Detect which cell encompasses the target text, then output its [X, Y] center coordinate. 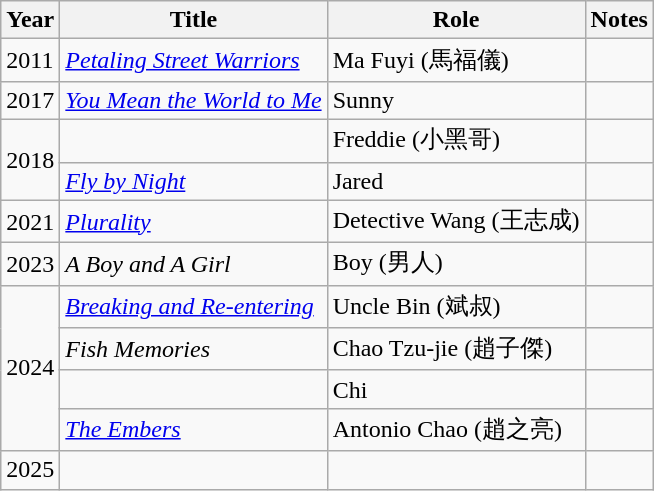
Fish Memories [194, 350]
Boy (男人) [456, 264]
2017 [30, 100]
Freddie (小黑哥) [456, 140]
Breaking and Re-entering [194, 306]
2024 [30, 368]
Notes [619, 20]
Uncle Bin (斌叔) [456, 306]
2021 [30, 222]
Chi [456, 389]
The Embers [194, 430]
Title [194, 20]
Detective Wang (王志成) [456, 222]
Year [30, 20]
Petaling Street Warriors [194, 60]
Antonio Chao (趙之亮) [456, 430]
Ma Fuyi (馬福儀) [456, 60]
Jared [456, 181]
A Boy and A Girl [194, 264]
Sunny [456, 100]
Plurality [194, 222]
Fly by Night [194, 181]
Chao Tzu-jie (趙子傑) [456, 350]
2023 [30, 264]
You Mean the World to Me [194, 100]
2025 [30, 470]
Role [456, 20]
2011 [30, 60]
2018 [30, 160]
